Determine the [x, y] coordinate at the center of the cell enclosing the given text.  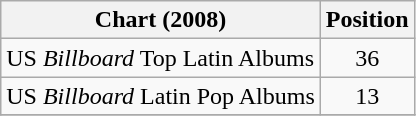
13 [367, 96]
Chart (2008) [161, 20]
US Billboard Latin Pop Albums [161, 96]
36 [367, 58]
Position [367, 20]
US Billboard Top Latin Albums [161, 58]
